Search for the cell housing the specified text and yield its [X, Y] center coordinate. 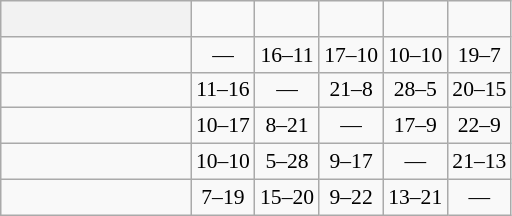
13–21 [415, 197]
8–21 [287, 126]
17–10 [351, 55]
28–5 [415, 90]
22–9 [479, 126]
5–28 [287, 162]
7–19 [223, 197]
17–9 [415, 126]
11–16 [223, 90]
21–13 [479, 162]
15–20 [287, 197]
20–15 [479, 90]
21–8 [351, 90]
10–17 [223, 126]
9–22 [351, 197]
16–11 [287, 55]
9–17 [351, 162]
19–7 [479, 55]
